Search for the cell housing the specified text and yield its (X, Y) center coordinate. 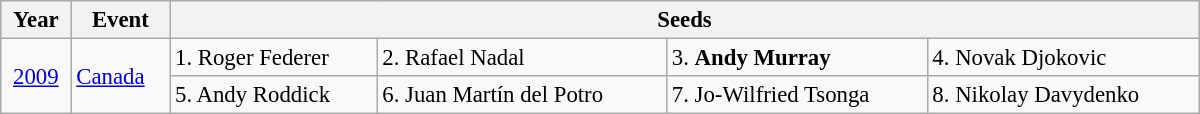
3. Andy Murray (798, 58)
2009 (36, 76)
Seeds (685, 20)
8. Nikolay Davydenko (1063, 95)
7. Jo-Wilfried Tsonga (798, 95)
Year (36, 20)
4. Novak Djokovic (1063, 58)
Event (120, 20)
1. Roger Federer (274, 58)
2. Rafael Nadal (522, 58)
5. Andy Roddick (274, 95)
Canada (120, 76)
6. Juan Martín del Potro (522, 95)
